Identify which cell holds the provided text, then report its [x, y] central coordinate. 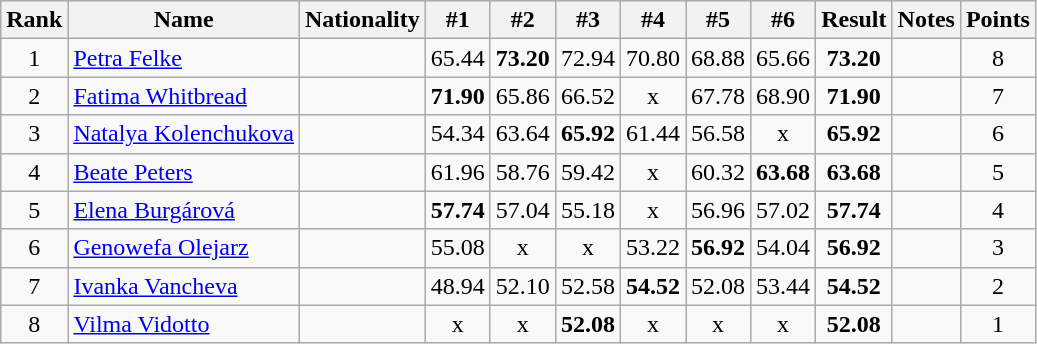
68.90 [784, 96]
Petra Felke [184, 58]
70.80 [652, 58]
Result [854, 20]
52.58 [588, 286]
48.94 [458, 286]
72.94 [588, 58]
Elena Burgárová [184, 210]
61.44 [652, 134]
#6 [784, 20]
Ivanka Vancheva [184, 286]
55.18 [588, 210]
53.22 [652, 248]
53.44 [784, 286]
66.52 [588, 96]
56.96 [718, 210]
63.64 [522, 134]
54.04 [784, 248]
#1 [458, 20]
59.42 [588, 172]
Notes [926, 20]
Genowefa Olejarz [184, 248]
54.34 [458, 134]
#2 [522, 20]
65.66 [784, 58]
Points [998, 20]
58.76 [522, 172]
52.10 [522, 286]
61.96 [458, 172]
68.88 [718, 58]
Nationality [363, 20]
Name [184, 20]
Beate Peters [184, 172]
65.44 [458, 58]
#3 [588, 20]
67.78 [718, 96]
Rank [34, 20]
#5 [718, 20]
57.02 [784, 210]
55.08 [458, 248]
60.32 [718, 172]
Natalya Kolenchukova [184, 134]
65.86 [522, 96]
Vilma Vidotto [184, 324]
57.04 [522, 210]
#4 [652, 20]
56.58 [718, 134]
Fatima Whitbread [184, 96]
